Return the [X, Y] coordinate for the center point of the cell that contains the specified text.  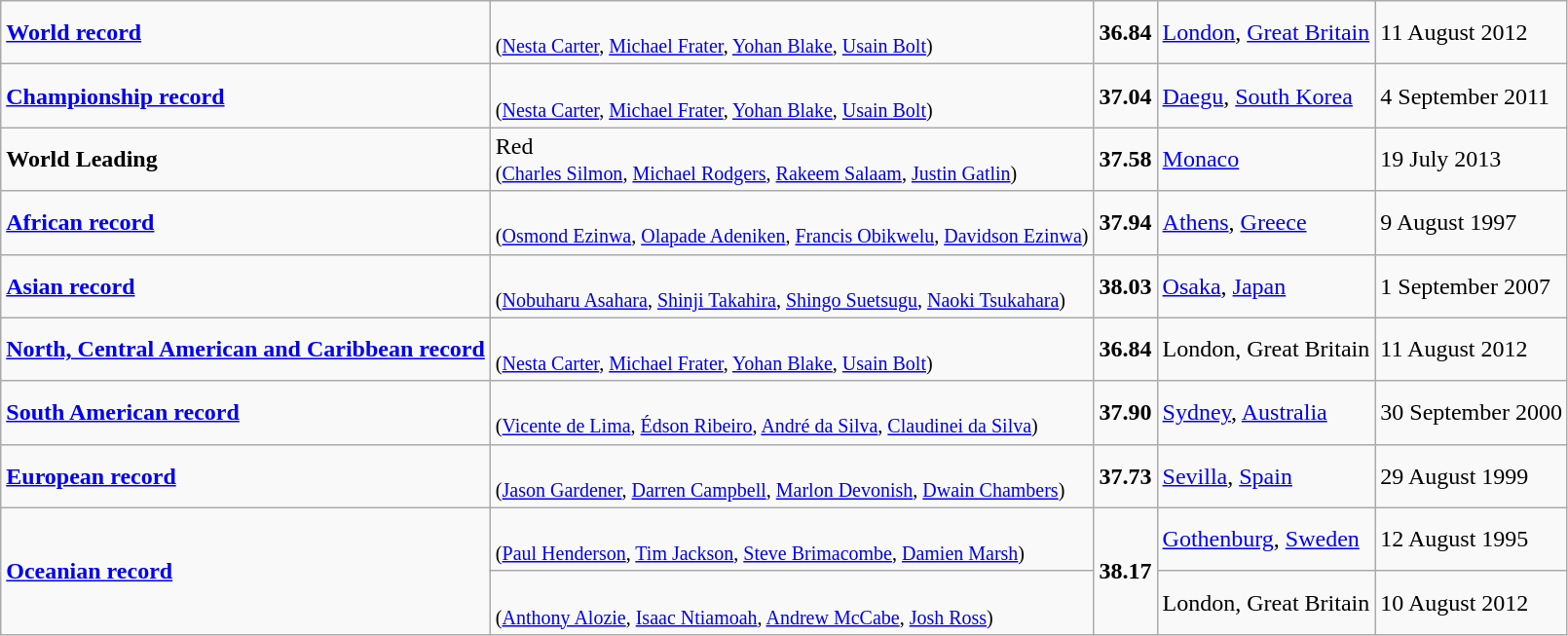
Monaco [1266, 160]
World Leading [245, 160]
Gothenburg, Sweden [1266, 540]
North, Central American and Caribbean record [245, 349]
Oceanian record [245, 571]
Red(Charles Silmon, Michael Rodgers, Rakeem Salaam, Justin Gatlin) [792, 160]
Daegu, South Korea [1266, 95]
European record [245, 475]
4 September 2011 [1472, 95]
(Paul Henderson, Tim Jackson, Steve Brimacombe, Damien Marsh) [792, 540]
Sydney, Australia [1266, 413]
(Vicente de Lima, Édson Ribeiro, André da Silva, Claudinei da Silva) [792, 413]
37.94 [1126, 222]
Championship record [245, 95]
Osaka, Japan [1266, 286]
World record [245, 33]
38.03 [1126, 286]
9 August 1997 [1472, 222]
(Jason Gardener, Darren Campbell, Marlon Devonish, Dwain Chambers) [792, 475]
1 September 2007 [1472, 286]
(Osmond Ezinwa, Olapade Adeniken, Francis Obikwelu, Davidson Ezinwa) [792, 222]
10 August 2012 [1472, 602]
37.90 [1126, 413]
29 August 1999 [1472, 475]
(Nobuharu Asahara, Shinji Takahira, Shingo Suetsugu, Naoki Tsukahara) [792, 286]
37.04 [1126, 95]
30 September 2000 [1472, 413]
African record [245, 222]
Athens, Greece [1266, 222]
37.73 [1126, 475]
37.58 [1126, 160]
Sevilla, Spain [1266, 475]
Asian record [245, 286]
12 August 1995 [1472, 540]
South American record [245, 413]
(Anthony Alozie, Isaac Ntiamoah, Andrew McCabe, Josh Ross) [792, 602]
19 July 2013 [1472, 160]
38.17 [1126, 571]
